Return the (X, Y) coordinate for the center point of the cell that contains the specified text.  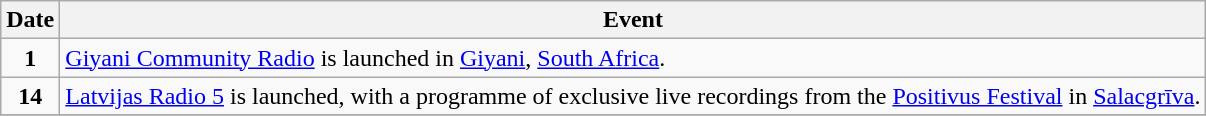
14 (30, 96)
Event (633, 20)
Latvijas Radio 5 is launched, with a programme of exclusive live recordings from the Positivus Festival in Salacgrīva. (633, 96)
1 (30, 58)
Giyani Community Radio is launched in Giyani, South Africa. (633, 58)
Date (30, 20)
